From the cell containing the given text, extract its center point as [X, Y] coordinate. 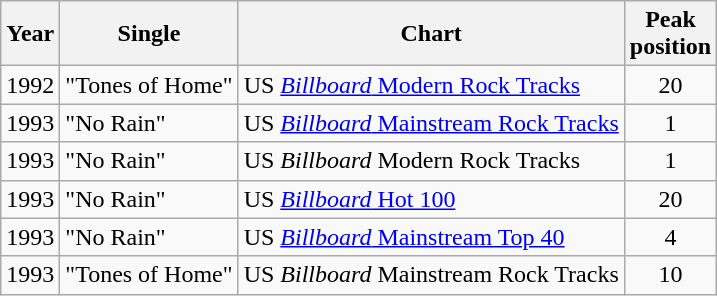
1992 [30, 85]
US Billboard Hot 100 [431, 199]
Chart [431, 34]
4 [670, 237]
US Billboard Mainstream Top 40 [431, 237]
10 [670, 275]
Peakposition [670, 34]
Year [30, 34]
Single [149, 34]
